Search for the cell housing the specified text and yield its [x, y] center coordinate. 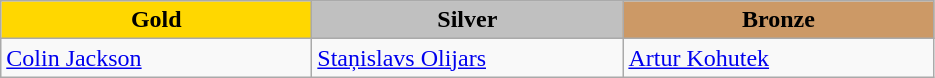
Staņislavs Olijars [468, 58]
Silver [468, 20]
Gold [156, 20]
Bronze [778, 20]
Colin Jackson [156, 58]
Artur Kohutek [778, 58]
